Pinpoint the cell where the given text exists, returning its [x, y] midpoint coordinate. 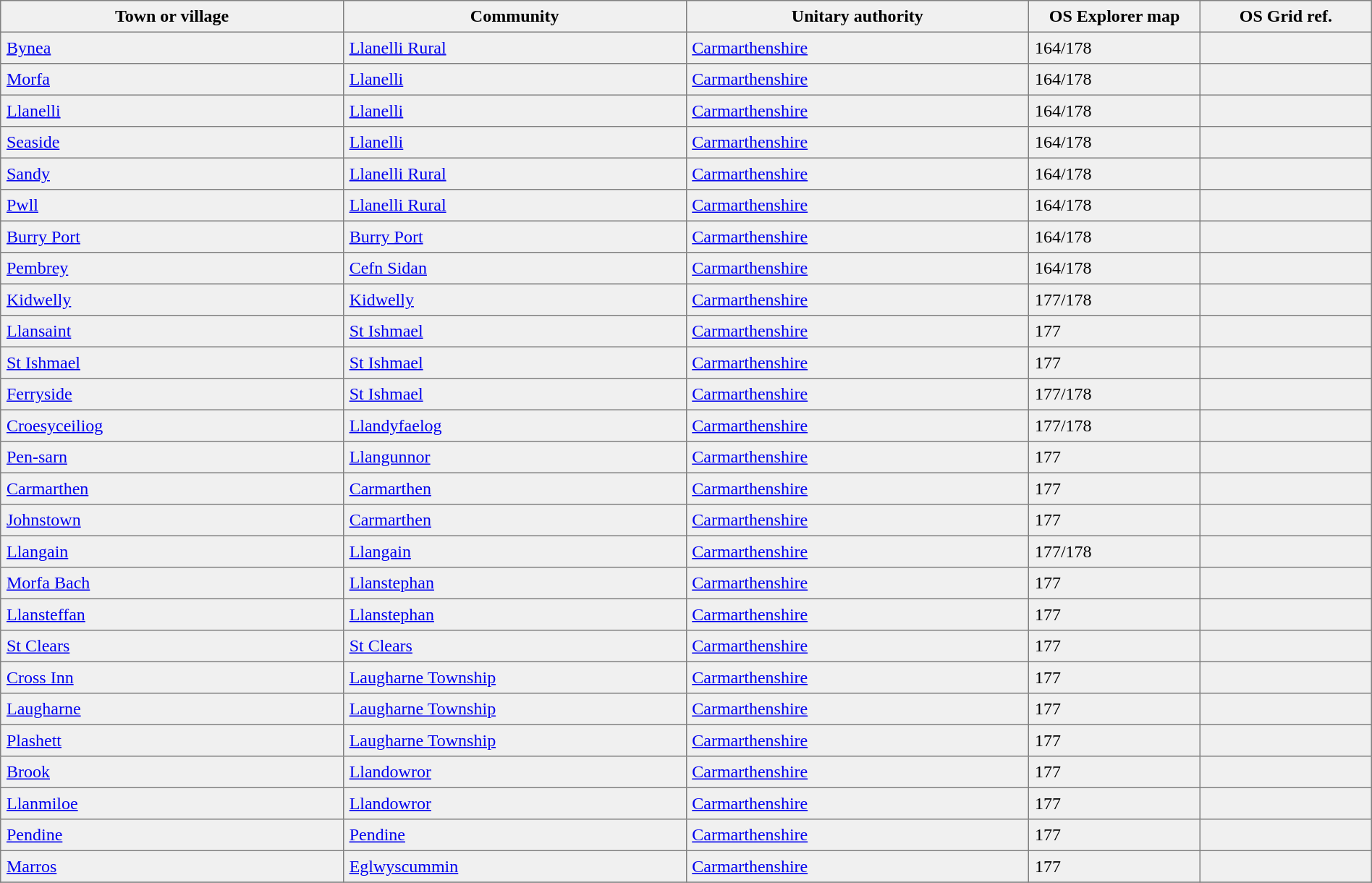
Sandy [172, 174]
Llansaint [172, 331]
Pwll [172, 206]
Llangunnor [514, 457]
Ferryside [172, 394]
Cefn Sidan [514, 269]
Marros [172, 866]
Town or village [172, 17]
Johnstown [172, 520]
Llandyfaelog [514, 426]
OS Explorer map [1114, 17]
Croesyceiliog [172, 426]
Cross Inn [172, 677]
Bynea [172, 48]
Morfa [172, 80]
Laugharne [172, 709]
Brook [172, 772]
Llansteffan [172, 614]
Community [514, 17]
Morfa Bach [172, 583]
Pembrey [172, 269]
Plashett [172, 740]
Seaside [172, 143]
Llanmiloe [172, 803]
OS Grid ref. [1285, 17]
Unitary authority [857, 17]
Pen-sarn [172, 457]
Eglwyscummin [514, 866]
